Provide the [x, y] coordinate of the cell's center where the given text is located.  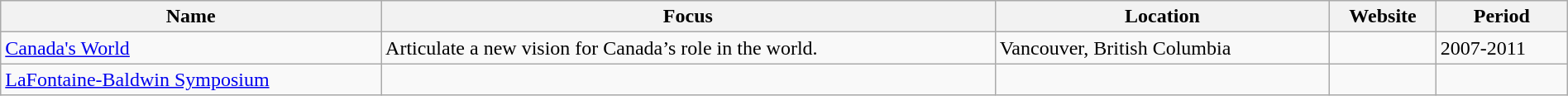
Location [1163, 17]
Vancouver, British Columbia [1163, 48]
Website [1383, 17]
2007-2011 [1502, 48]
LaFontaine-Baldwin Symposium [191, 79]
Focus [688, 17]
Articulate a new vision for Canada’s role in the world. [688, 48]
Canada's World [191, 48]
Period [1502, 17]
Name [191, 17]
